Extract the (X, Y) coordinate from the center of the cell holding the provided text.  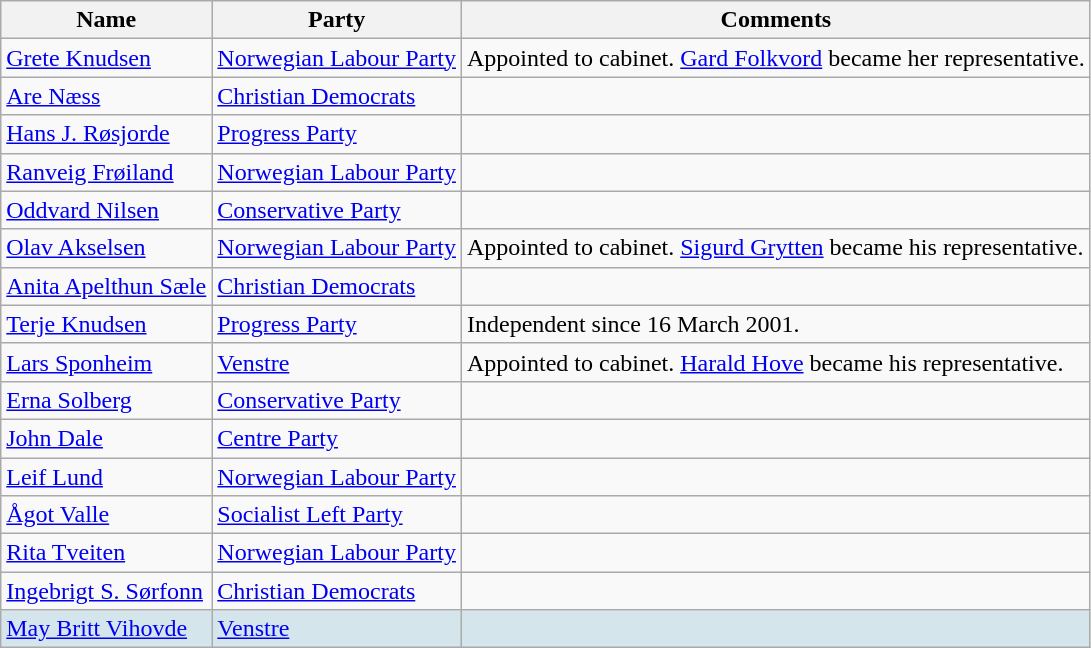
Erna Solberg (106, 400)
Appointed to cabinet. Harald Hove became his representative. (776, 362)
John Dale (106, 438)
Appointed to cabinet. Sigurd Grytten became his representative. (776, 248)
Party (337, 20)
Lars Sponheim (106, 362)
Ranveig Frøiland (106, 172)
Leif Lund (106, 477)
May Britt Vihovde (106, 629)
Rita Tveiten (106, 553)
Hans J. Røsjorde (106, 134)
Ingebrigt S. Sørfonn (106, 591)
Oddvard Nilsen (106, 210)
Grete Knudsen (106, 58)
Independent since 16 March 2001. (776, 324)
Anita Apelthun Sæle (106, 286)
Appointed to cabinet. Gard Folkvord became her representative. (776, 58)
Are Næss (106, 96)
Comments (776, 20)
Terje Knudsen (106, 324)
Ågot Valle (106, 515)
Olav Akselsen (106, 248)
Centre Party (337, 438)
Socialist Left Party (337, 515)
Name (106, 20)
